Output the (X, Y) coordinate of the center of the cell containing the given text.  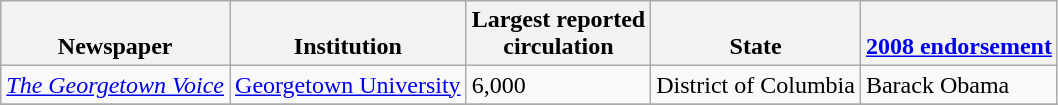
6,000 (558, 85)
State (756, 34)
Newspaper (116, 34)
2008 endorsement (958, 34)
The Georgetown Voice (116, 85)
District of Columbia (756, 85)
Largest reportedcirculation (558, 34)
Institution (348, 34)
Georgetown University (348, 85)
Barack Obama (958, 85)
